Output the (X, Y) coordinate of the center of the cell containing the given text.  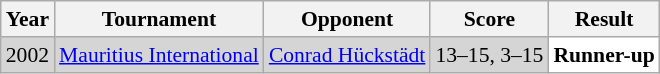
Score (489, 19)
Opponent (348, 19)
13–15, 3–15 (489, 55)
Runner-up (604, 55)
Result (604, 19)
2002 (28, 55)
Conrad Hückstädt (348, 55)
Year (28, 19)
Mauritius International (159, 55)
Tournament (159, 19)
